Capture the cell that displays the provided text and extract its (X, Y) central coordinate. 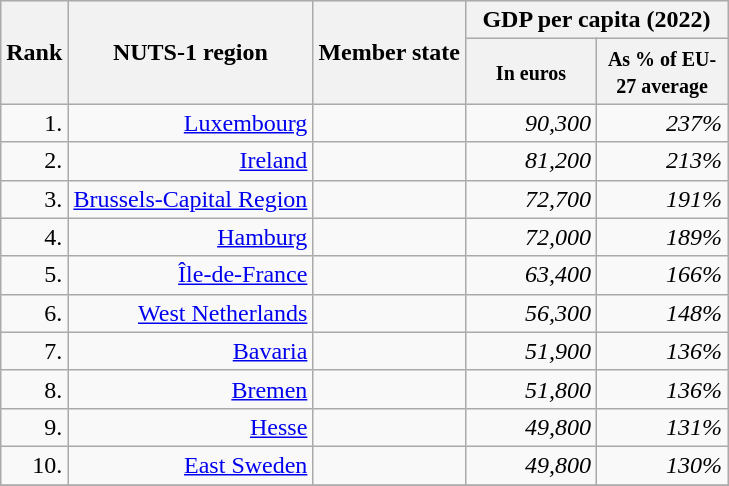
51,800 (530, 389)
8. (34, 389)
63,400 (530, 275)
237% (662, 123)
90,300 (530, 123)
GDP per capita (2022) (596, 20)
Bavaria (190, 351)
2. (34, 161)
Brussels-Capital Region (190, 199)
As % of EU-27 average (662, 72)
Ireland (190, 161)
189% (662, 237)
1. (34, 123)
166% (662, 275)
In euros (530, 72)
81,200 (530, 161)
Bremen (190, 389)
56,300 (530, 313)
9. (34, 427)
10. (34, 465)
Luxembourg (190, 123)
7. (34, 351)
213% (662, 161)
3. (34, 199)
West Netherlands (190, 313)
72,000 (530, 237)
191% (662, 199)
Hamburg (190, 237)
Île-de-France (190, 275)
51,900 (530, 351)
NUTS-1 region (190, 52)
East Sweden (190, 465)
Hesse (190, 427)
Rank (34, 52)
130% (662, 465)
Member state (390, 52)
148% (662, 313)
72,700 (530, 199)
131% (662, 427)
4. (34, 237)
6. (34, 313)
5. (34, 275)
